Return (x, y) of the center of cell containing provided text 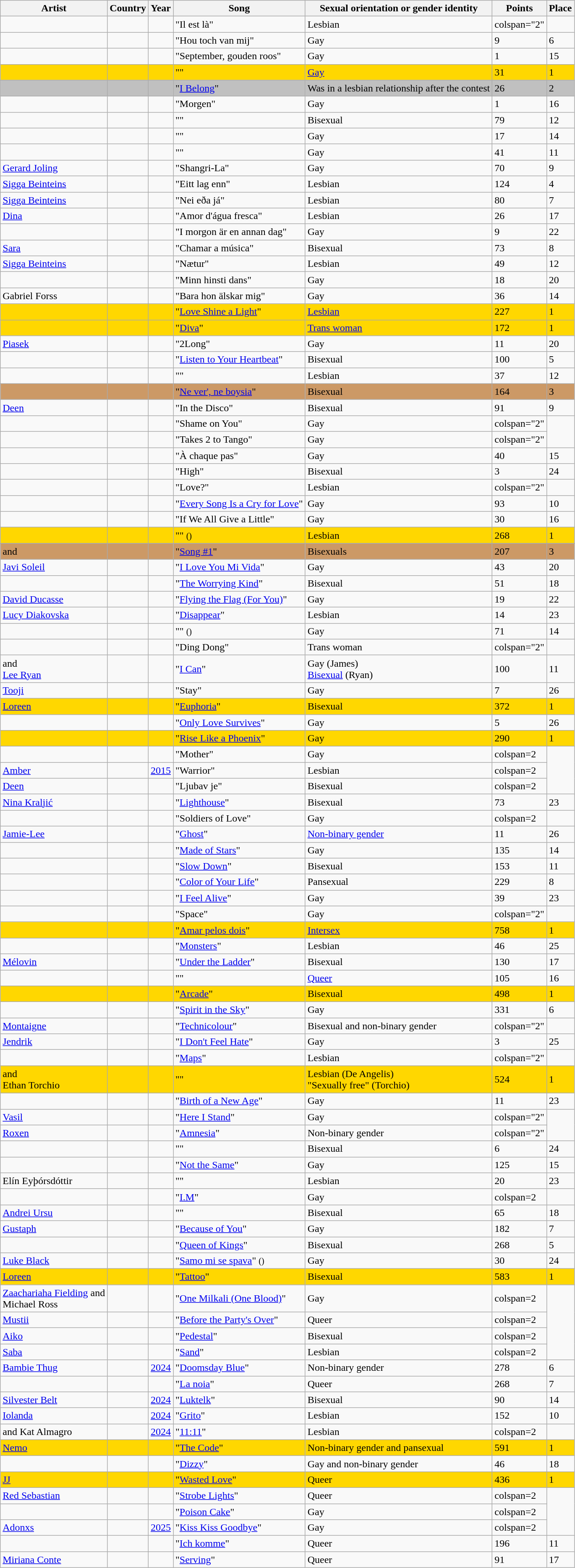
"Hou toch van mij" (239, 40)
39 (520, 898)
Dina (54, 216)
"Under the Ladder" (239, 962)
"Rise Like a Phoenix" (239, 738)
105 (520, 978)
"Amnesia" (239, 1133)
"Maps" (239, 1058)
Javi Soleil (54, 567)
"Here I Stand" (239, 1117)
Aiko (54, 1336)
Bisexual and non-binary gender (399, 1026)
Mélovin (54, 962)
Iolanda (54, 1416)
"Nætur" (239, 264)
Zaachariaha Fielding andMichael Ross (54, 1298)
Red Sebastian (54, 1495)
Nemo (54, 1448)
"Shangri-La" (239, 168)
"Diva" (239, 328)
"Slow Down" (239, 866)
"Before the Party's Over" (239, 1320)
"I Feel Alive" (239, 898)
125 (520, 1165)
Nina Kraljić (54, 802)
"Amor d'água fresca" (239, 216)
Lesbian (De Angelis) "Sexually free" (Torchio) (399, 1079)
Jendrik (54, 1042)
130 (520, 962)
"Takes 2 to Tango" (239, 439)
"Sand" (239, 1352)
196 (520, 1544)
"Love Shine a Light" (239, 312)
"September, gouden roos" (239, 56)
591 (520, 1448)
207 (520, 551)
"Il est là" (239, 24)
Gerard Joling (54, 168)
"Technicolour" (239, 1026)
"Love?" (239, 488)
"Ne ver', ne boysia" (239, 391)
"Nei eða já" (239, 200)
"Every Song Is a Cry for Love" (239, 504)
"One Milkali (One Blood)" (239, 1298)
372 (520, 706)
"If We All Give a Little" (239, 519)
"The Code" (239, 1448)
"Birth of a New Age" (239, 1101)
278 (520, 1368)
and Lee Ryan (54, 669)
31 (520, 72)
and Ethan Torchio (54, 1079)
and Kat Almagro (54, 1432)
Place (560, 8)
"I morgon är en annan dag" (239, 232)
2015 (160, 770)
70 (520, 168)
Country (128, 8)
"I Belong" (239, 88)
Saba (54, 1352)
Artist (54, 8)
Amber (54, 770)
Elín Eyþórsdóttir (54, 1181)
Bambie Thug (54, 1368)
"Serving" (239, 1560)
"Flying the Flag (For You)" (239, 599)
43 (520, 567)
758 (520, 930)
"Tattoo" (239, 1277)
"Strobe Lights" (239, 1495)
90 (520, 1400)
"Queen of Kings" (239, 1245)
"Warrior" (239, 770)
"Because of You" (239, 1229)
436 (520, 1479)
Mustii (54, 1320)
"Luktelk" (239, 1400)
David Ducasse (54, 599)
227 (520, 312)
79 (520, 120)
"Arcade" (239, 994)
"Morgen" (239, 104)
2 (560, 88)
Roxen (54, 1133)
"Ding Dong" (239, 647)
Intersex (399, 930)
Year (160, 8)
182 (520, 1229)
Silvester Belt (54, 1400)
Bisexuals (399, 551)
"Poison Cake" (239, 1512)
JJ (54, 1479)
71 (520, 631)
"Lighthouse" (239, 802)
Tooji (54, 690)
Pansexual (399, 882)
"Kiss Kiss Goodbye" (239, 1528)
"I Love You Mi Vida" (239, 567)
"Amar pelos dois" (239, 930)
"2Long" (239, 344)
and (54, 551)
Miriana Conte (54, 1560)
93 (520, 504)
"11:11" (239, 1432)
Gay and non-binary gender (399, 1464)
"Samo mi se spava" () (239, 1261)
Gustaph (54, 1229)
Non-binary gender and pansexual (399, 1448)
Gay (James)Bisexual (Ryan) (399, 669)
Andrei Ursu (54, 1213)
498 (520, 994)
49 (520, 264)
Luke Black (54, 1261)
37 (520, 376)
331 (520, 1010)
36 (520, 296)
"Color of Your Life" (239, 882)
Sexual orientation or gender identity (399, 8)
65 (520, 1213)
"In the Disco" (239, 407)
"Pedestal" (239, 1336)
"Grito" (239, 1416)
"I.M" (239, 1197)
"Dizzy" (239, 1464)
4 (560, 184)
"Ljubav je" (239, 786)
172 (520, 328)
153 (520, 866)
"Doomsday Blue" (239, 1368)
80 (520, 200)
"Song #1" (239, 551)
"I Can" (239, 669)
40 (520, 455)
41 (520, 152)
19 (520, 599)
Points (520, 8)
"Monsters" (239, 946)
Gabriel Forss (54, 296)
Was in a lesbian relationship after the contest (399, 88)
583 (520, 1277)
Lucy Diakovska (54, 615)
Montaigne (54, 1026)
"La noia" (239, 1384)
290 (520, 738)
"Shame on You" (239, 423)
Sara (54, 248)
"Chamar a música" (239, 248)
152 (520, 1416)
Vasil (54, 1117)
"À chaque pas" (239, 455)
"Ghost" (239, 834)
135 (520, 850)
"The Worrying Kind" (239, 583)
"Euphoria" (239, 706)
"Minn hinsti dans" (239, 280)
"Only Love Survives" (239, 722)
"Stay" (239, 690)
Adonxs (54, 1528)
Song (239, 8)
"Space" (239, 914)
164 (520, 391)
"Not the Same" (239, 1165)
"Wasted Love" (239, 1479)
"Bara hon älskar mig" (239, 296)
"Listen to Your Heartbeat" (239, 360)
"I Don't Feel Hate" (239, 1042)
"Soldiers of Love" (239, 818)
"Made of Stars" (239, 850)
"Ich komme" (239, 1544)
124 (520, 184)
"Mother" (239, 754)
Jamie-Lee (54, 834)
51 (520, 583)
524 (520, 1079)
229 (520, 882)
Piasek (54, 344)
"High" (239, 472)
"Spirit in the Sky" (239, 1010)
"Disappear" (239, 615)
2025 (160, 1528)
"Eitt lag enn" (239, 184)
